Return (X, Y) of the center of cell containing provided text 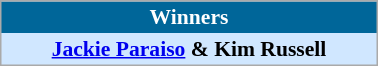
Jackie Paraiso & Kim Russell (189, 49)
Winners (189, 17)
